Search for the cell housing the specified text and yield its [x, y] center coordinate. 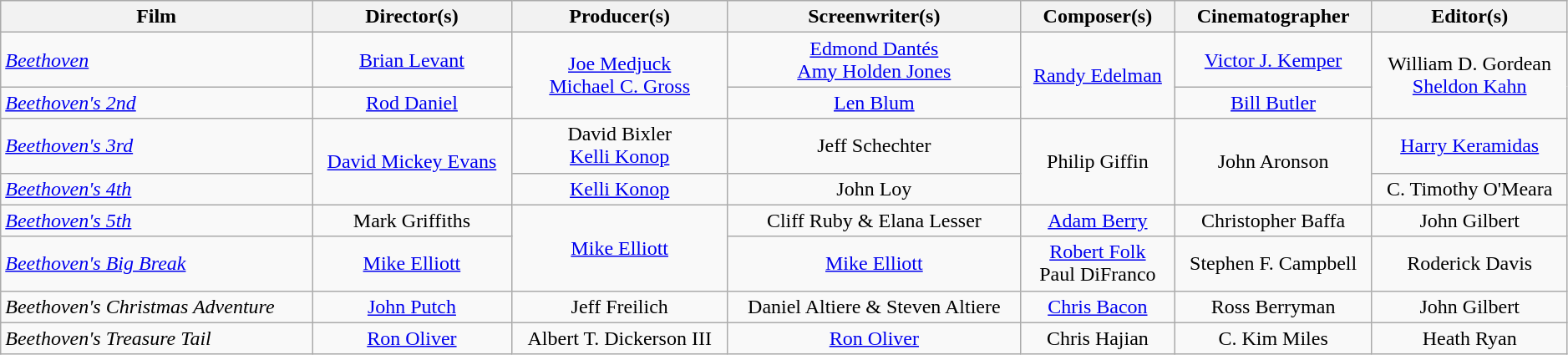
Beethoven's 4th [157, 189]
Jeff Freilich [620, 307]
Philip Giffin [1098, 162]
C. Timothy O'Meara [1469, 189]
Harry Keramidas [1469, 145]
Randy Edelman [1098, 75]
Christopher Baffa [1273, 221]
John Loy [874, 189]
Beethoven's Christmas Adventure [157, 307]
Victor J. Kemper [1273, 60]
Heath Ryan [1469, 338]
Beethoven's Big Break [157, 264]
Director(s) [413, 17]
Stephen F. Campbell [1273, 264]
Chris Hajian [1098, 338]
Robert FolkPaul DiFranco [1098, 264]
Cinematographer [1273, 17]
Edmond DantésAmy Holden Jones [874, 60]
Adam Berry [1098, 221]
Bill Butler [1273, 103]
William D. GordeanSheldon Kahn [1469, 75]
Ross Berryman [1273, 307]
Len Blum [874, 103]
Mark Griffiths [413, 221]
Screenwriter(s) [874, 17]
John Putch [413, 307]
John Aronson [1273, 162]
Joe MedjuckMichael C. Gross [620, 75]
Daniel Altiere & Steven Altiere [874, 307]
Beethoven [157, 60]
Jeff Schechter [874, 145]
Rod Daniel [413, 103]
Producer(s) [620, 17]
Beethoven's 5th [157, 221]
Chris Bacon [1098, 307]
Brian Levant [413, 60]
Film [157, 17]
Beethoven's 3rd [157, 145]
Cliff Ruby & Elana Lesser [874, 221]
Beethoven's 2nd [157, 103]
Editor(s) [1469, 17]
David Mickey Evans [413, 162]
Roderick Davis [1469, 264]
Composer(s) [1098, 17]
Kelli Konop [620, 189]
Albert T. Dickerson III [620, 338]
Beethoven's Treasure Tail [157, 338]
C. Kim Miles [1273, 338]
David BixlerKelli Konop [620, 145]
